Find where the given text appears and provide that cell's center as (x, y) coordinate. 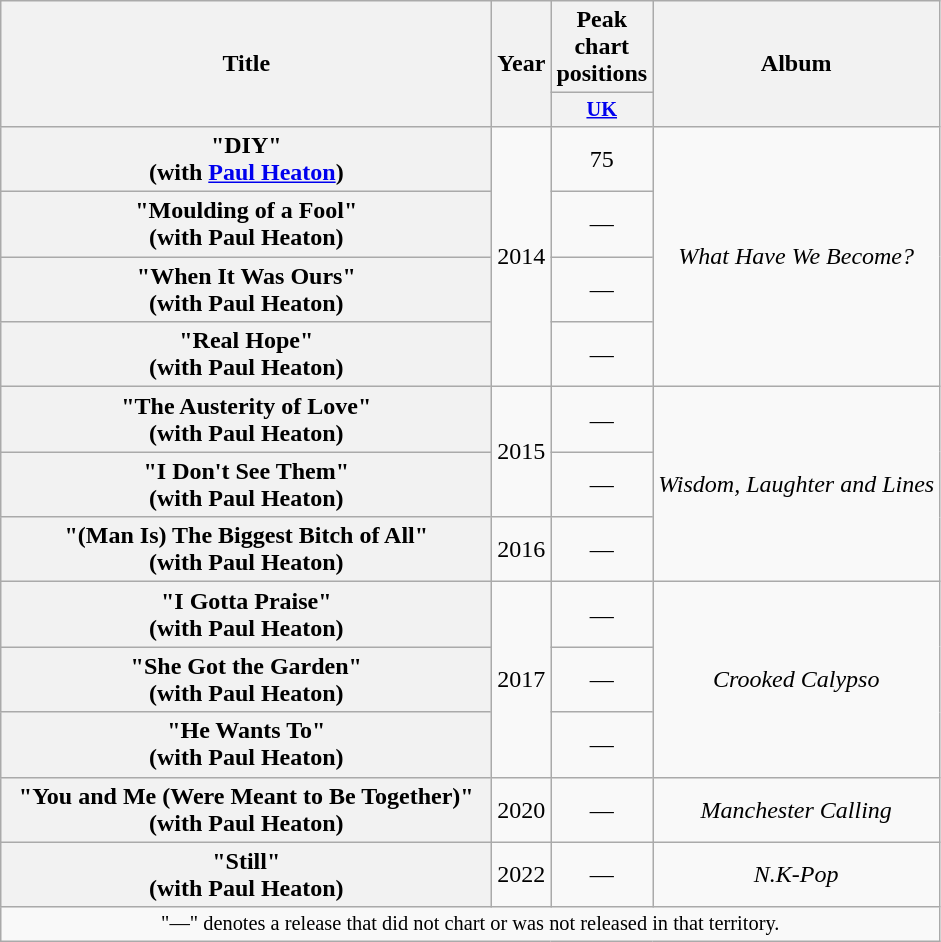
What Have We Become? (796, 256)
"He Wants To"(with Paul Heaton) (246, 744)
Album (796, 64)
"When It Was Ours"(with Paul Heaton) (246, 290)
"Still"(with Paul Heaton) (246, 874)
"I Don't See Them"(with Paul Heaton) (246, 484)
2016 (522, 550)
75 (602, 158)
"DIY"(with Paul Heaton) (246, 158)
Wisdom, Laughter and Lines (796, 484)
Manchester Calling (796, 810)
2022 (522, 874)
"—" denotes a release that did not chart or was not released in that territory. (470, 924)
Peak chart positions (602, 47)
"Moulding of a Fool"(with Paul Heaton) (246, 224)
Year (522, 64)
"She Got the Garden"(with Paul Heaton) (246, 680)
N.K-Pop (796, 874)
"You and Me (Were Meant to Be Together)"(with Paul Heaton) (246, 810)
2014 (522, 256)
2017 (522, 680)
2020 (522, 810)
UK (602, 110)
"I Gotta Praise"(with Paul Heaton) (246, 614)
Crooked Calypso (796, 680)
Title (246, 64)
2015 (522, 452)
"Real Hope"(with Paul Heaton) (246, 354)
"(Man Is) The Biggest Bitch of All"(with Paul Heaton) (246, 550)
"The Austerity of Love"(with Paul Heaton) (246, 420)
